Detect which cell encompasses the target text, then output its [x, y] center coordinate. 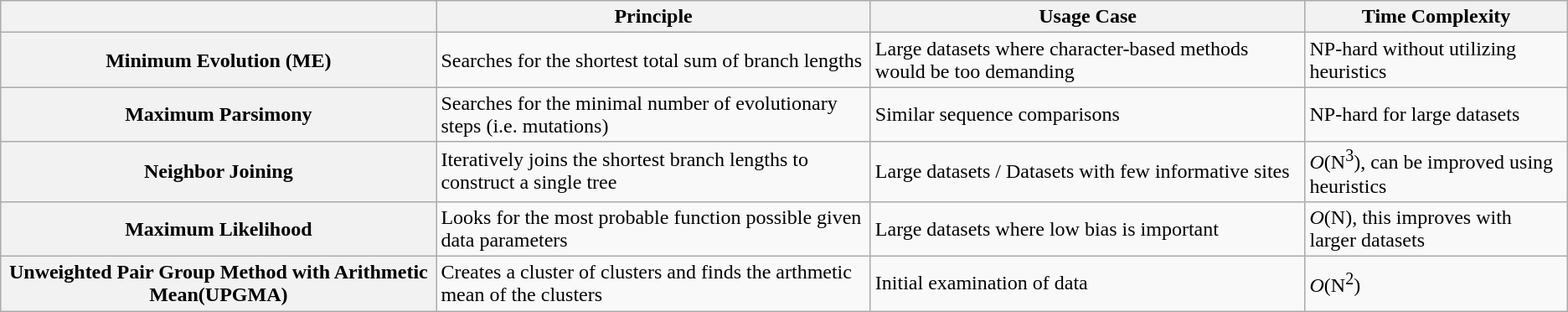
Large datasets / Datasets with few informative sites [1087, 172]
O(N), this improves with larger datasets [1436, 228]
NP-hard without utilizing heuristics [1436, 60]
Maximum Parsimony [219, 114]
Unweighted Pair Group Method with Arithmetic Mean(UPGMA) [219, 283]
Time Complexity [1436, 17]
Neighbor Joining [219, 172]
Maximum Likelihood [219, 228]
Iteratively joins the shortest branch lengths to construct a single tree [653, 172]
Searches for the minimal number of evolutionary steps (i.e. mutations) [653, 114]
O(N3), can be improved using heuristics [1436, 172]
Initial examination of data [1087, 283]
Large datasets where low bias is important [1087, 228]
Looks for the most probable function possible given data parameters [653, 228]
O(N2) [1436, 283]
Minimum Evolution (ME) [219, 60]
Creates a cluster of clusters and finds the arthmetic mean of the clusters [653, 283]
NP-hard for large datasets [1436, 114]
Usage Case [1087, 17]
Large datasets where character-based methods would be too demanding [1087, 60]
Principle [653, 17]
Similar sequence comparisons [1087, 114]
Searches for the shortest total sum of branch lengths [653, 60]
